Return the [x, y] coordinate for the center point of the cell that contains the specified text.  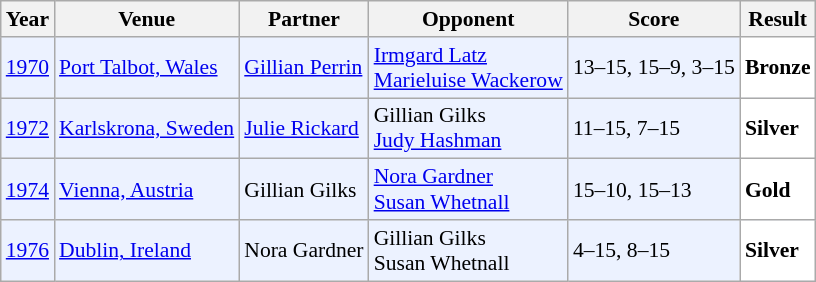
Gillian Gilks [304, 190]
Bronze [778, 68]
Gillian Gilks Judy Hashman [468, 128]
Nora Gardner Susan Whetnall [468, 190]
Score [654, 19]
Result [778, 19]
11–15, 7–15 [654, 128]
1976 [28, 250]
13–15, 15–9, 3–15 [654, 68]
Gold [778, 190]
Gillian Perrin [304, 68]
1970 [28, 68]
Irmgard Latz Marieluise Wackerow [468, 68]
1972 [28, 128]
Karlskrona, Sweden [146, 128]
Dublin, Ireland [146, 250]
Opponent [468, 19]
Julie Rickard [304, 128]
15–10, 15–13 [654, 190]
Port Talbot, Wales [146, 68]
Nora Gardner [304, 250]
Vienna, Austria [146, 190]
Year [28, 19]
Venue [146, 19]
1974 [28, 190]
Partner [304, 19]
Gillian Gilks Susan Whetnall [468, 250]
4–15, 8–15 [654, 250]
